Search for the cell housing the specified text and yield its [x, y] center coordinate. 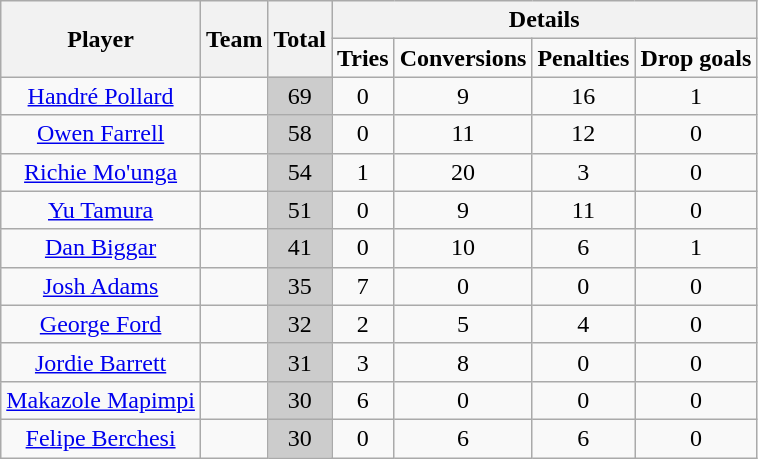
Josh Adams [101, 286]
5 [463, 324]
54 [300, 172]
Total [300, 39]
58 [300, 134]
4 [584, 324]
Team [234, 39]
32 [300, 324]
Details [544, 20]
Jordie Barrett [101, 362]
Penalties [584, 58]
69 [300, 96]
20 [463, 172]
Conversions [463, 58]
51 [300, 210]
12 [584, 134]
Felipe Berchesi [101, 438]
Owen Farrell [101, 134]
31 [300, 362]
Dan Biggar [101, 248]
10 [463, 248]
Handré Pollard [101, 96]
16 [584, 96]
Player [101, 39]
35 [300, 286]
2 [364, 324]
Tries [364, 58]
Makazole Mapimpi [101, 400]
Richie Mo'unga [101, 172]
George Ford [101, 324]
8 [463, 362]
Yu Tamura [101, 210]
41 [300, 248]
7 [364, 286]
Drop goals [696, 58]
